Search for the cell housing the specified text and yield its [X, Y] center coordinate. 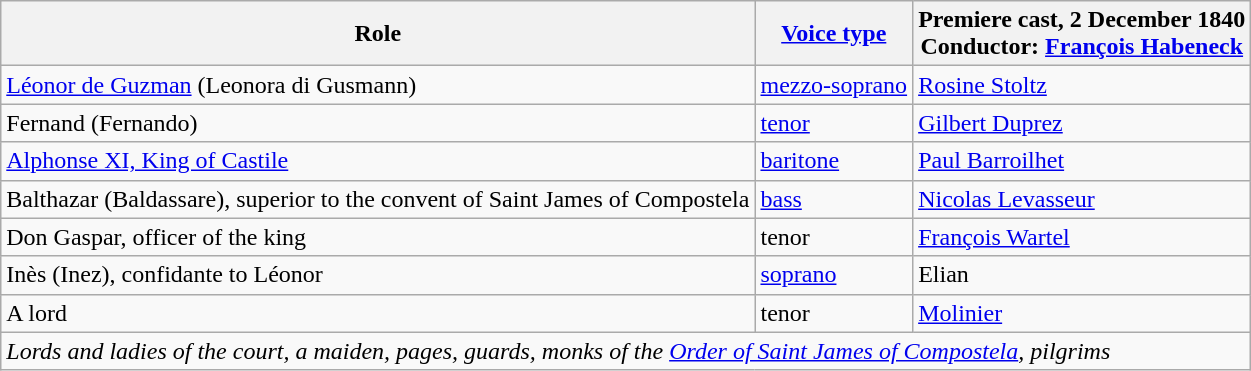
Lords and ladies of the court, a maiden, pages, guards, monks of the Order of Saint James of Compostela, pilgrims [626, 351]
Role [378, 34]
soprano [834, 275]
Balthazar (Baldassare), superior to the convent of Saint James of Compostela [378, 199]
Nicolas Levasseur [1082, 199]
Premiere cast, 2 December 1840Conductor: François Habeneck [1082, 34]
bass [834, 199]
Voice type [834, 34]
Don Gaspar, officer of the king [378, 237]
François Wartel [1082, 237]
Alphonse XI, King of Castile [378, 161]
Paul Barroilhet [1082, 161]
Elian [1082, 275]
Léonor de Guzman (Leonora di Gusmann) [378, 85]
Molinier [1082, 313]
mezzo-soprano [834, 85]
Fernand (Fernando) [378, 123]
baritone [834, 161]
A lord [378, 313]
Rosine Stoltz [1082, 85]
Inès (Inez), confidante to Léonor [378, 275]
Gilbert Duprez [1082, 123]
